Extract the (X, Y) coordinate from the center of the cell holding the provided text.  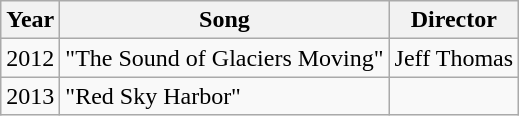
Director (454, 20)
"The Sound of Glaciers Moving" (224, 58)
Year (30, 20)
Song (224, 20)
Jeff Thomas (454, 58)
"Red Sky Harbor" (224, 96)
2012 (30, 58)
2013 (30, 96)
